Output the [x, y] coordinate of the center of the cell containing the given text.  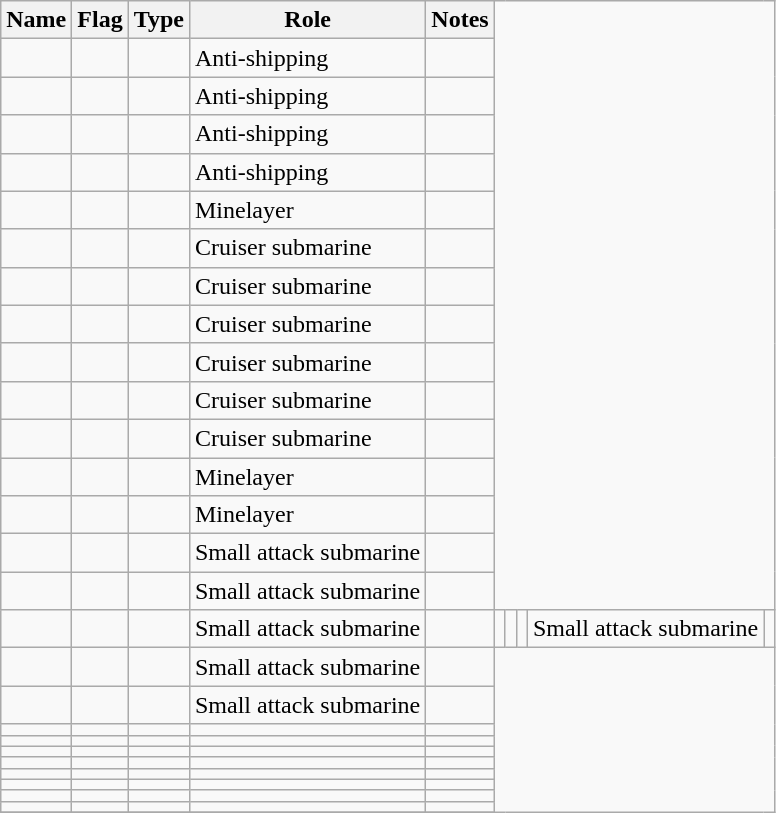
Name [36, 20]
Type [158, 20]
Flag [100, 20]
Notes [460, 20]
Role [307, 20]
